Return the [x, y] coordinate for the center point of the cell that contains the specified text.  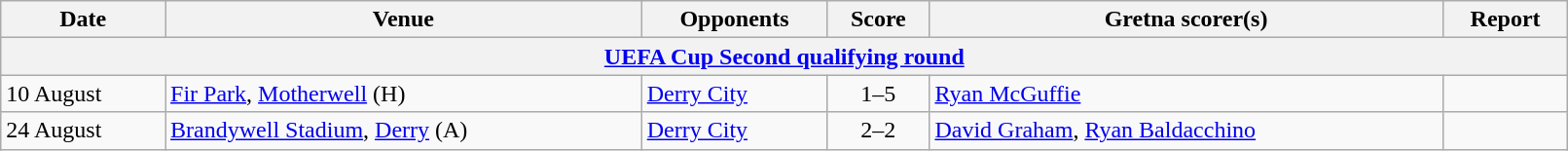
2–2 [878, 131]
10 August [84, 94]
1–5 [878, 94]
Date [84, 19]
24 August [84, 131]
Score [878, 19]
Brandywell Stadium, Derry (A) [404, 131]
UEFA Cup Second qualifying round [784, 57]
Ryan McGuffie [1185, 94]
Fir Park, Motherwell (H) [404, 94]
Report [1505, 19]
Opponents [734, 19]
Gretna scorer(s) [1185, 19]
Venue [404, 19]
David Graham, Ryan Baldacchino [1185, 131]
